Identify which cell holds the provided text, then report its (X, Y) central coordinate. 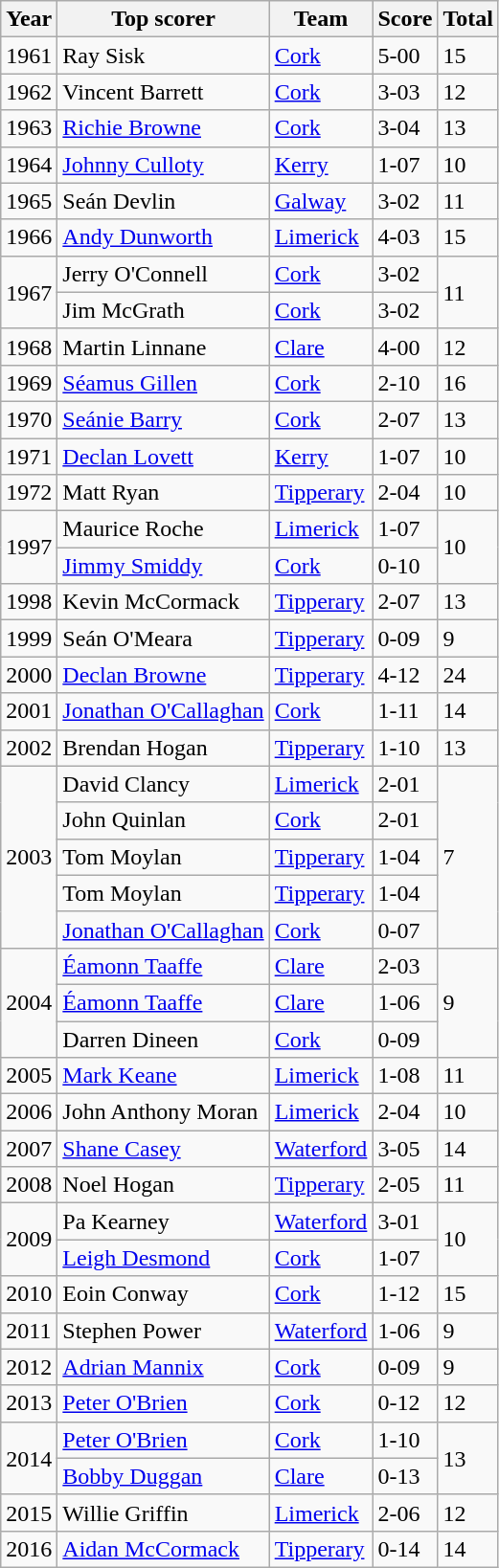
1997 (29, 548)
1972 (29, 493)
2-06 (405, 1512)
Richie Browne (163, 128)
1964 (29, 165)
3-03 (405, 92)
John Quinlan (163, 820)
Vincent Barrett (163, 92)
2014 (29, 1458)
1966 (29, 237)
Jim McGrath (163, 310)
Eoin Conway (163, 1294)
Year (29, 19)
John Anthony Moran (163, 1112)
0-10 (405, 566)
3-04 (405, 128)
4-00 (405, 347)
Jerry O'Connell (163, 274)
Darren Dineen (163, 1039)
Pa Kearney (163, 1221)
Brendan Hogan (163, 748)
0-14 (405, 1549)
Ray Sisk (163, 56)
Andy Dunworth (163, 237)
Shane Casey (163, 1149)
Score (405, 19)
4-03 (405, 237)
Seán Devlin (163, 201)
2-05 (405, 1185)
1-11 (405, 711)
Adrian Mannix (163, 1367)
3-01 (405, 1221)
1967 (29, 292)
1969 (29, 383)
2-03 (405, 966)
David Clancy (163, 784)
2004 (29, 1002)
1962 (29, 92)
1-12 (405, 1294)
1998 (29, 602)
Galway (321, 201)
Top scorer (163, 19)
2001 (29, 711)
2011 (29, 1331)
2007 (29, 1149)
1963 (29, 128)
Declan Lovett (163, 457)
Bobby Duggan (163, 1476)
2016 (29, 1549)
Maurice Roche (163, 529)
Jimmy Smiddy (163, 566)
2-10 (405, 383)
2013 (29, 1403)
1970 (29, 419)
2015 (29, 1512)
Noel Hogan (163, 1185)
2008 (29, 1185)
1999 (29, 638)
2012 (29, 1367)
5-00 (405, 56)
Séamus Gillen (163, 383)
Total (468, 19)
Stephen Power (163, 1331)
Aidan McCormack (163, 1549)
1971 (29, 457)
Matt Ryan (163, 493)
Martin Linnane (163, 347)
Leigh Desmond (163, 1258)
3-05 (405, 1149)
2002 (29, 748)
Seánie Barry (163, 419)
1968 (29, 347)
1961 (29, 56)
24 (468, 675)
2010 (29, 1294)
4-12 (405, 675)
2000 (29, 675)
Willie Griffin (163, 1512)
0-13 (405, 1476)
2005 (29, 1076)
1965 (29, 201)
Johnny Culloty (163, 165)
Team (321, 19)
16 (468, 383)
2009 (29, 1240)
2006 (29, 1112)
0-07 (405, 930)
Seán O'Meara (163, 638)
Kevin McCormack (163, 602)
Mark Keane (163, 1076)
Declan Browne (163, 675)
7 (468, 857)
0-12 (405, 1403)
1-08 (405, 1076)
2003 (29, 857)
